Search for the cell housing the specified text and yield its [X, Y] center coordinate. 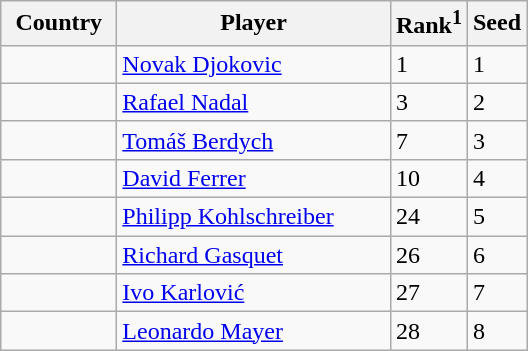
Novak Djokovic [254, 64]
8 [496, 331]
2 [496, 102]
Philipp Kohlschreiber [254, 217]
Rafael Nadal [254, 102]
26 [428, 255]
24 [428, 217]
Ivo Karlović [254, 293]
Richard Gasquet [254, 255]
4 [496, 178]
Tomáš Berdych [254, 140]
Rank1 [428, 24]
Seed [496, 24]
10 [428, 178]
Country [59, 24]
Leonardo Mayer [254, 331]
6 [496, 255]
Player [254, 24]
5 [496, 217]
David Ferrer [254, 178]
28 [428, 331]
27 [428, 293]
